Detect which cell encompasses the target text, then output its (x, y) center coordinate. 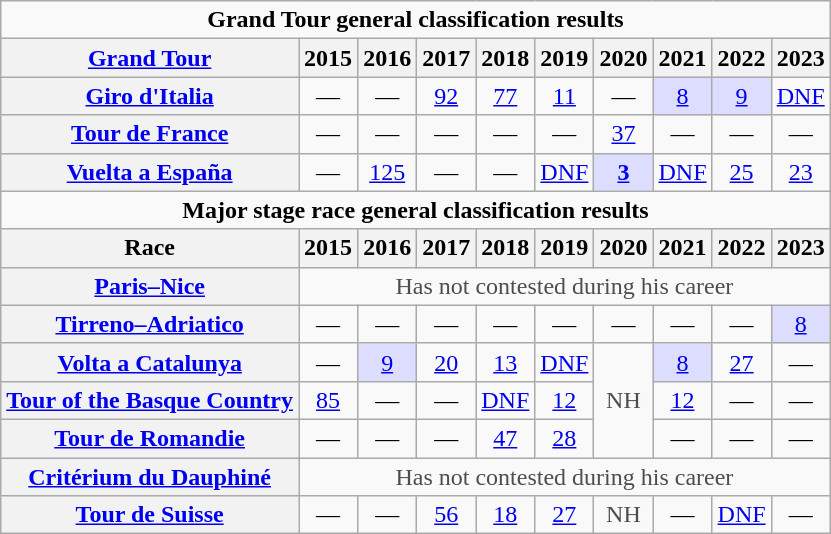
92 (446, 96)
47 (506, 438)
85 (328, 400)
Tour of the Basque Country (150, 400)
20 (446, 362)
Tour de Romandie (150, 438)
77 (506, 96)
11 (564, 96)
25 (742, 172)
Grand Tour (150, 58)
18 (506, 515)
37 (624, 134)
Major stage race general classification results (416, 210)
Vuelta a España (150, 172)
23 (800, 172)
Paris–Nice (150, 286)
56 (446, 515)
Tour de France (150, 134)
13 (506, 362)
3 (624, 172)
Grand Tour general classification results (416, 20)
Critérium du Dauphiné (150, 477)
Tirreno–Adriatico (150, 324)
28 (564, 438)
125 (388, 172)
Volta a Catalunya (150, 362)
Tour de Suisse (150, 515)
Giro d'Italia (150, 96)
Race (150, 248)
